Detect which cell encompasses the target text, then output its [X, Y] center coordinate. 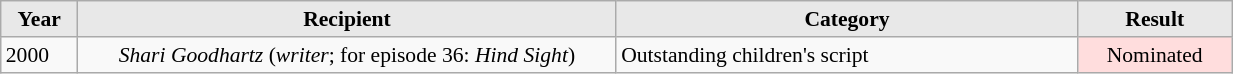
Year [40, 19]
Nominated [1155, 55]
Shari Goodhartz (writer; for episode 36: Hind Sight) [348, 55]
Result [1155, 19]
Outstanding children's script [847, 55]
Recipient [348, 19]
Category [847, 19]
2000 [40, 55]
